Pinpoint the cell where the given text exists, returning its [x, y] midpoint coordinate. 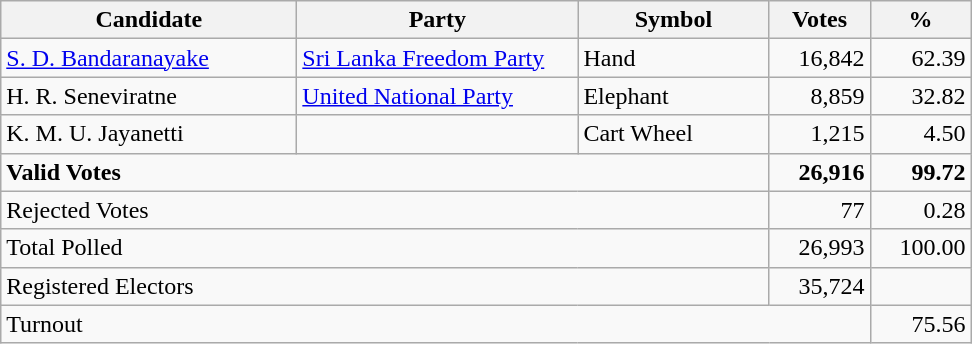
Votes [820, 20]
Elephant [674, 96]
99.72 [920, 172]
United National Party [438, 96]
Rejected Votes [385, 210]
% [920, 20]
8,859 [820, 96]
62.39 [920, 58]
Cart Wheel [674, 134]
77 [820, 210]
H. R. Seneviratne [149, 96]
32.82 [920, 96]
Party [438, 20]
26,993 [820, 248]
Sri Lanka Freedom Party [438, 58]
Hand [674, 58]
Registered Electors [385, 286]
0.28 [920, 210]
Total Polled [385, 248]
75.56 [920, 324]
Turnout [436, 324]
Symbol [674, 20]
26,916 [820, 172]
16,842 [820, 58]
K. M. U. Jayanetti [149, 134]
1,215 [820, 134]
S. D. Bandaranayake [149, 58]
Valid Votes [385, 172]
Candidate [149, 20]
4.50 [920, 134]
100.00 [920, 248]
35,724 [820, 286]
